Locate the cell with the specified text and output its (X, Y) center coordinate. 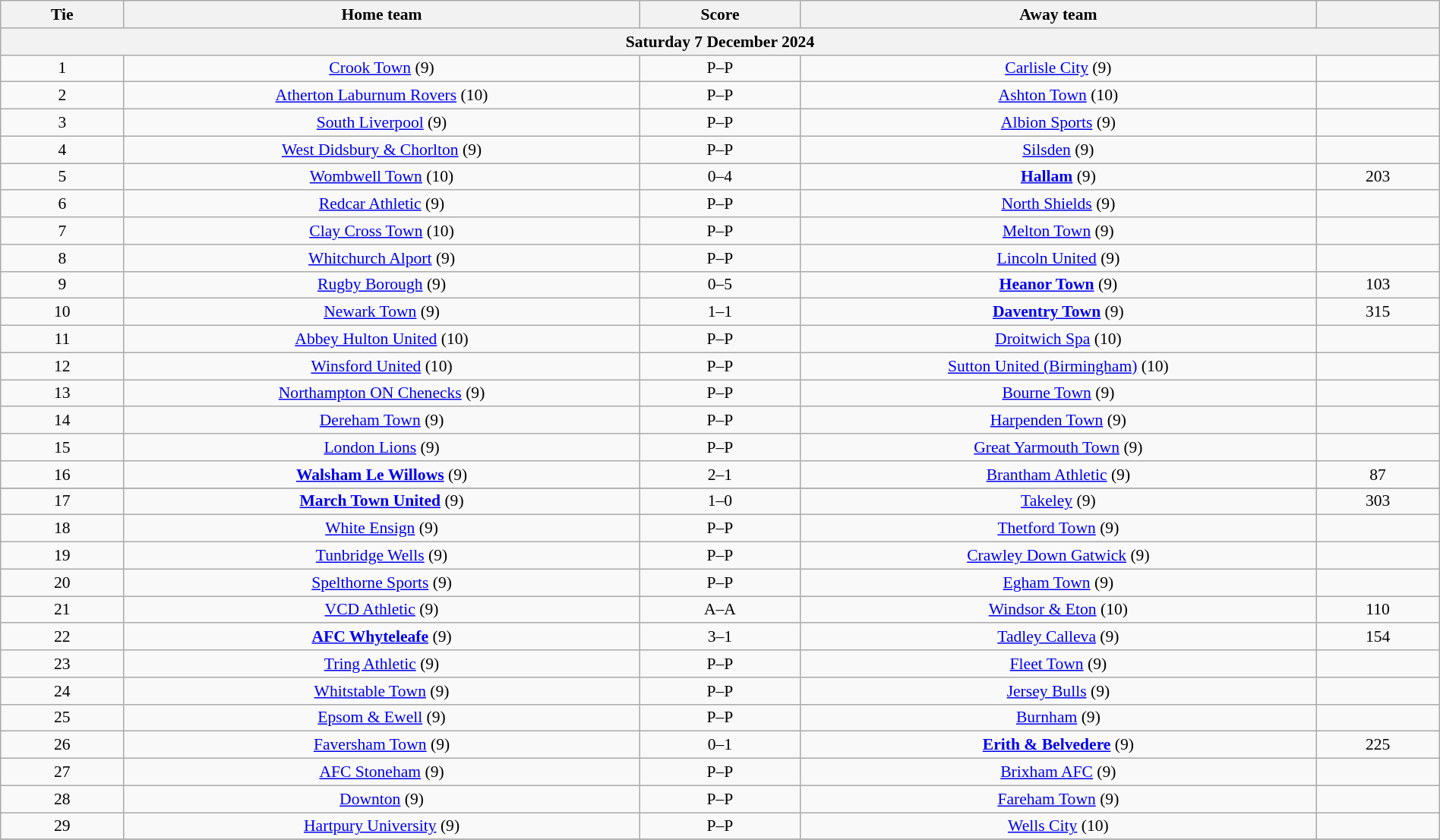
Albion Sports (9) (1059, 123)
110 (1378, 610)
87 (1378, 475)
Heanor Town (9) (1059, 285)
Crawley Down Gatwick (9) (1059, 556)
Newark Town (9) (381, 312)
303 (1378, 501)
Winsford United (10) (381, 366)
0–1 (720, 745)
Tie (62, 14)
18 (62, 529)
Fareham Town (9) (1059, 799)
225 (1378, 745)
Redcar Athletic (9) (381, 204)
Whitstable Town (9) (381, 691)
White Ensign (9) (381, 529)
Lincoln United (9) (1059, 258)
Tring Athletic (9) (381, 664)
Harpenden Town (9) (1059, 421)
13 (62, 393)
Abbey Hulton United (10) (381, 339)
27 (62, 772)
6 (62, 204)
9 (62, 285)
Crook Town (9) (381, 68)
Takeley (9) (1059, 501)
AFC Whyteleafe (9) (381, 637)
4 (62, 150)
Jersey Bulls (9) (1059, 691)
0–4 (720, 177)
Home team (381, 14)
12 (62, 366)
26 (62, 745)
15 (62, 447)
Wombwell Town (10) (381, 177)
Epsom & Ewell (9) (381, 718)
Tadley Calleva (9) (1059, 637)
Saturday 7 December 2024 (720, 42)
14 (62, 421)
21 (62, 610)
1 (62, 68)
Brixham AFC (9) (1059, 772)
Hartpury University (9) (381, 826)
Brantham Athletic (9) (1059, 475)
10 (62, 312)
315 (1378, 312)
11 (62, 339)
3 (62, 123)
Melton Town (9) (1059, 231)
Downton (9) (381, 799)
Northampton ON Chenecks (9) (381, 393)
23 (62, 664)
Hallam (9) (1059, 177)
Carlisle City (9) (1059, 68)
Thetford Town (9) (1059, 529)
0–5 (720, 285)
Burnham (9) (1059, 718)
28 (62, 799)
Egham Town (9) (1059, 583)
Score (720, 14)
1–0 (720, 501)
VCD Athletic (9) (381, 610)
29 (62, 826)
Silsden (9) (1059, 150)
Spelthorne Sports (9) (381, 583)
Faversham Town (9) (381, 745)
16 (62, 475)
Rugby Borough (9) (381, 285)
7 (62, 231)
Walsham Le Willows (9) (381, 475)
3–1 (720, 637)
Fleet Town (9) (1059, 664)
2 (62, 96)
Erith & Belvedere (9) (1059, 745)
17 (62, 501)
203 (1378, 177)
20 (62, 583)
8 (62, 258)
Bourne Town (9) (1059, 393)
Tunbridge Wells (9) (381, 556)
Dereham Town (9) (381, 421)
Atherton Laburnum Rovers (10) (381, 96)
Daventry Town (9) (1059, 312)
Windsor & Eton (10) (1059, 610)
Great Yarmouth Town (9) (1059, 447)
London Lions (9) (381, 447)
25 (62, 718)
North Shields (9) (1059, 204)
March Town United (9) (381, 501)
Whitchurch Alport (9) (381, 258)
South Liverpool (9) (381, 123)
24 (62, 691)
Wells City (10) (1059, 826)
2–1 (720, 475)
19 (62, 556)
103 (1378, 285)
22 (62, 637)
5 (62, 177)
154 (1378, 637)
1–1 (720, 312)
Ashton Town (10) (1059, 96)
Away team (1059, 14)
Droitwich Spa (10) (1059, 339)
AFC Stoneham (9) (381, 772)
Sutton United (Birmingham) (10) (1059, 366)
Clay Cross Town (10) (381, 231)
West Didsbury & Chorlton (9) (381, 150)
A–A (720, 610)
